Locate the cell with the specified text and output its [X, Y] center coordinate. 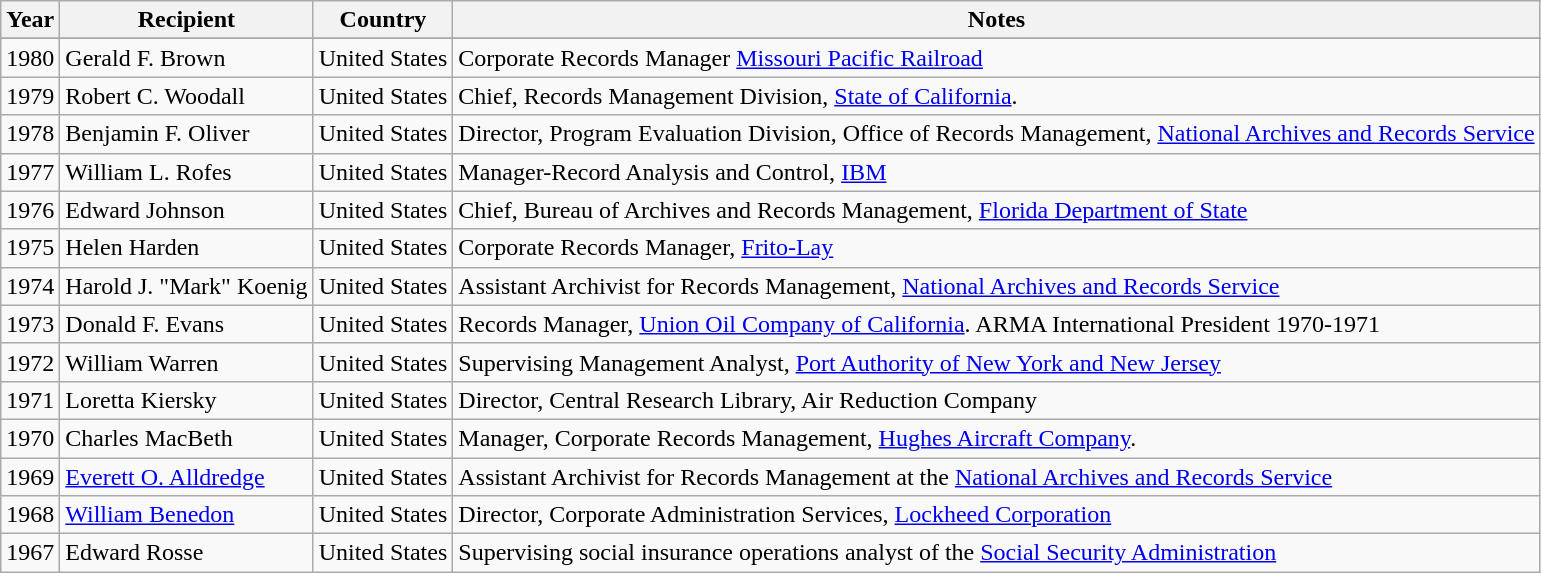
Assistant Archivist for Records Management, National Archives and Records Service [996, 286]
1978 [30, 134]
Recipient [186, 20]
Corporate Records Manager Missouri Pacific Railroad [996, 58]
1975 [30, 248]
1976 [30, 210]
Gerald F. Brown [186, 58]
Supervising Management Analyst, Port Authority of New York and New Jersey [996, 362]
Assistant Archivist for Records Management at the National Archives and Records Service [996, 477]
Robert C. Woodall [186, 96]
1970 [30, 438]
William Benedon [186, 515]
1973 [30, 324]
1974 [30, 286]
Records Manager, Union Oil Company of California. ARMA International President 1970-1971 [996, 324]
1979 [30, 96]
Year [30, 20]
1977 [30, 172]
Director, Program Evaluation Division, Office of Records Management, National Archives and Records Service [996, 134]
Country [383, 20]
1971 [30, 400]
Edward Johnson [186, 210]
Loretta Kiersky [186, 400]
William L. Rofes [186, 172]
Charles MacBeth [186, 438]
1968 [30, 515]
Corporate Records Manager, Frito-Lay [996, 248]
Edward Rosse [186, 553]
Supervising social insurance operations analyst of the Social Security Administration [996, 553]
Helen Harden [186, 248]
Chief, Records Management Division, State of California. [996, 96]
Chief, Bureau of Archives and Records Management, Florida Department of State [996, 210]
Harold J. "Mark" Koenig [186, 286]
1967 [30, 553]
Manager, Corporate Records Management, Hughes Aircraft Company. [996, 438]
Donald F. Evans [186, 324]
Director, Central Research Library, Air Reduction Company [996, 400]
Manager-Record Analysis and Control, IBM [996, 172]
1969 [30, 477]
Benjamin F. Oliver [186, 134]
1980 [30, 58]
Notes [996, 20]
Everett O. Alldredge [186, 477]
William Warren [186, 362]
1972 [30, 362]
Director, Corporate Administration Services, Lockheed Corporation [996, 515]
